Pinpoint the cell where the given text exists, returning its (X, Y) midpoint coordinate. 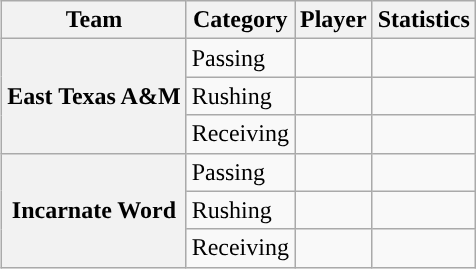
Player (333, 20)
Team (94, 20)
Incarnate Word (94, 210)
East Texas A&M (94, 96)
Statistics (424, 20)
Category (240, 20)
